Identify which cell holds the provided text, then report its [X, Y] central coordinate. 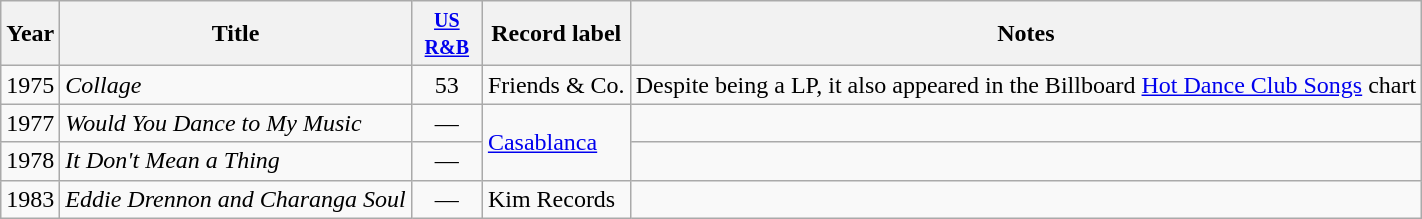
53 [446, 85]
Notes [1026, 34]
Would You Dance to My Music [236, 123]
1983 [30, 199]
Record label [556, 34]
US R&B [446, 34]
Eddie Drennon and Charanga Soul [236, 199]
Friends & Co. [556, 85]
1975 [30, 85]
1977 [30, 123]
Collage [236, 85]
Casablanca [556, 142]
1978 [30, 161]
Title [236, 34]
Year [30, 34]
Kim Records [556, 199]
Despite being a LP, it also appeared in the Billboard Hot Dance Club Songs chart [1026, 85]
It Don't Mean a Thing [236, 161]
